From the cell containing the given text, extract its center point as (x, y) coordinate. 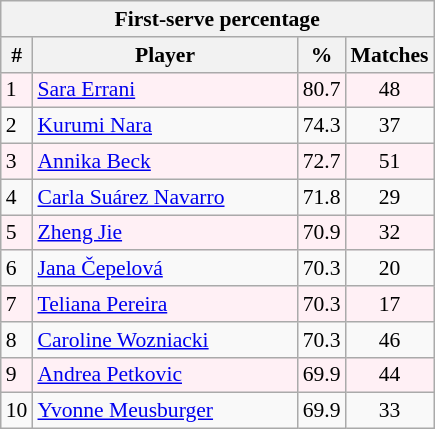
70.9 (322, 233)
20 (389, 269)
71.8 (322, 197)
17 (389, 304)
4 (17, 197)
10 (17, 411)
80.7 (322, 90)
5 (17, 233)
Yvonne Meusburger (164, 411)
# (17, 55)
44 (389, 375)
3 (17, 162)
32 (389, 233)
46 (389, 340)
72.7 (322, 162)
Sara Errani (164, 90)
51 (389, 162)
74.3 (322, 126)
9 (17, 375)
2 (17, 126)
29 (389, 197)
Caroline Wozniacki (164, 340)
Matches (389, 55)
Annika Beck (164, 162)
48 (389, 90)
37 (389, 126)
Jana Čepelová (164, 269)
Player (164, 55)
6 (17, 269)
33 (389, 411)
Kurumi Nara (164, 126)
Zheng Jie (164, 233)
7 (17, 304)
First-serve percentage (218, 19)
Teliana Pereira (164, 304)
% (322, 55)
1 (17, 90)
8 (17, 340)
Andrea Petkovic (164, 375)
Carla Suárez Navarro (164, 197)
